Scan for the cell matching the given text and deliver its [X, Y] coordinate at center. 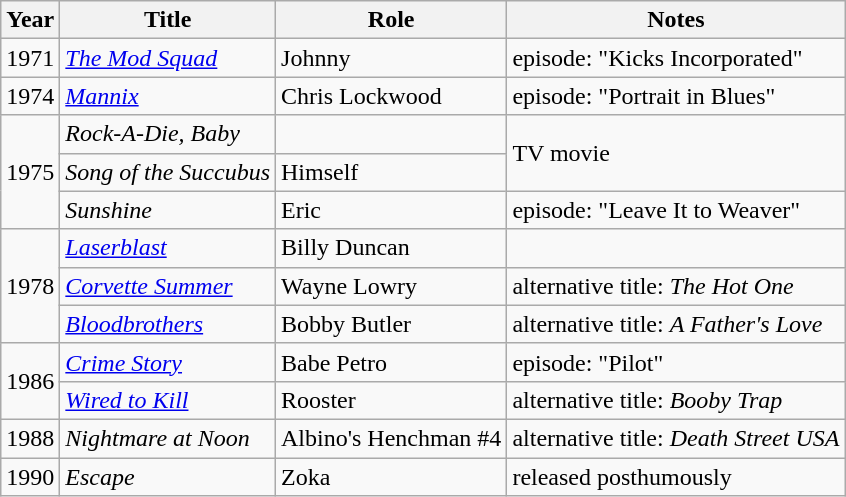
episode: "Leave It to Weaver" [676, 210]
episode: "Portrait in Blues" [676, 96]
alternative title: Death Street USA [676, 438]
Wired to Kill [168, 400]
Year [30, 20]
1978 [30, 286]
Song of the Succubus [168, 172]
alternative title: A Father's Love [676, 324]
The Mod Squad [168, 58]
Albino's Henchman #4 [392, 438]
alternative title: The Hot One [676, 286]
alternative title: Booby Trap [676, 400]
Sunshine [168, 210]
1975 [30, 172]
Nightmare at Noon [168, 438]
Babe Petro [392, 362]
Escape [168, 477]
1974 [30, 96]
Rooster [392, 400]
Corvette Summer [168, 286]
Rock-A-Die, Baby [168, 134]
Chris Lockwood [392, 96]
episode: "Kicks Incorporated" [676, 58]
Eric [392, 210]
Title [168, 20]
Himself [392, 172]
released posthumously [676, 477]
Zoka [392, 477]
Billy Duncan [392, 248]
episode: "Pilot" [676, 362]
Wayne Lowry [392, 286]
Johnny [392, 58]
Laserblast [168, 248]
Bloodbrothers [168, 324]
Notes [676, 20]
1990 [30, 477]
1986 [30, 381]
Crime Story [168, 362]
TV movie [676, 153]
Mannix [168, 96]
1988 [30, 438]
Role [392, 20]
1971 [30, 58]
Bobby Butler [392, 324]
